Identify which cell holds the provided text, then report its [X, Y] central coordinate. 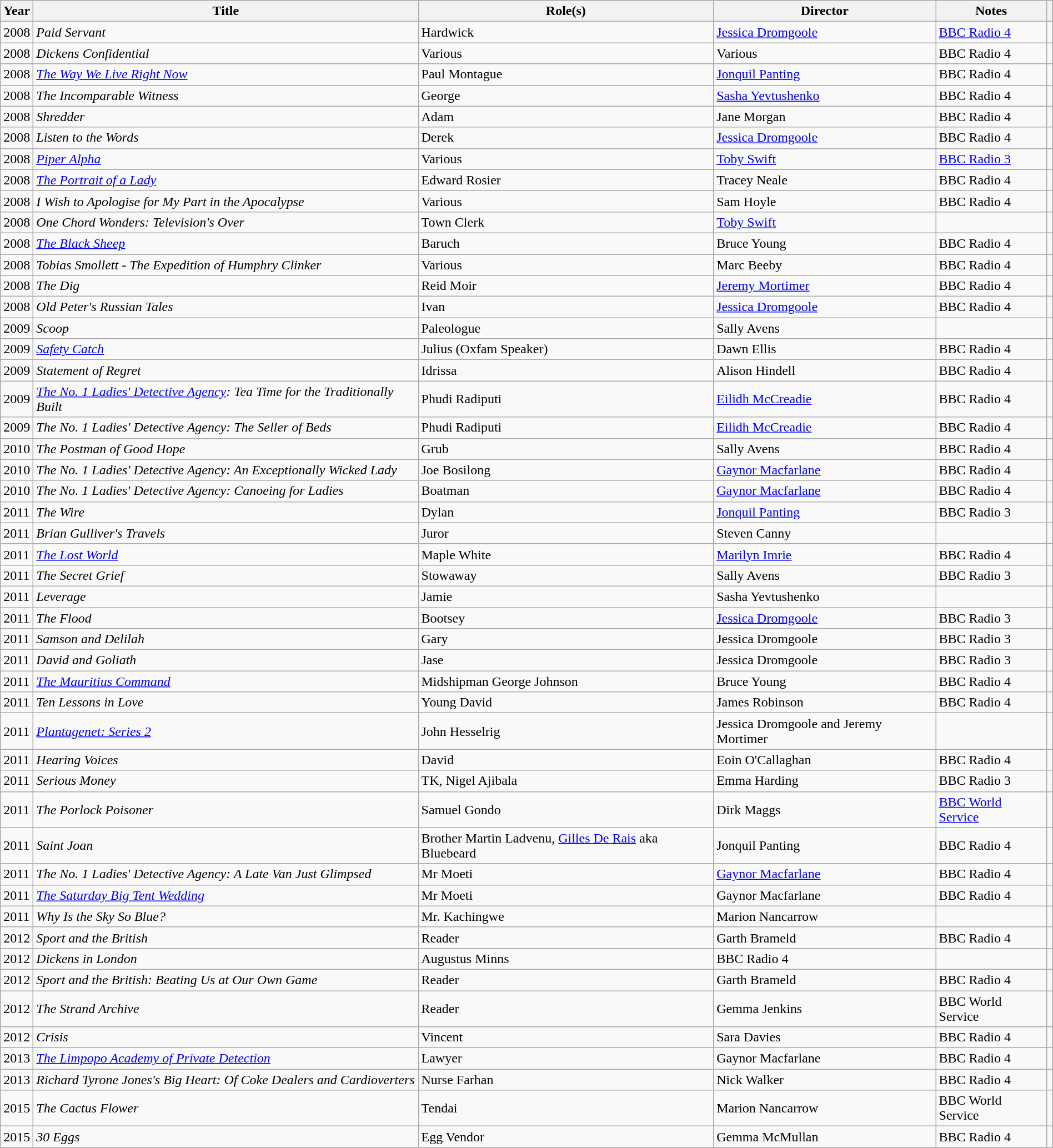
Stowaway [566, 575]
Listen to the Words [225, 138]
The Mauritius Command [225, 681]
Old Peter's Russian Tales [225, 307]
Lawyer [566, 1059]
The Cactus Flower [225, 1109]
Jamie [566, 596]
Midshipman George Johnson [566, 681]
Jane Morgan [825, 117]
One Chord Wonders: Television's Over [225, 222]
The Strand Archive [225, 1009]
Saint Joan [225, 845]
Samuel Gondo [566, 810]
The No. 1 Ladies' Detective Agency: Tea Time for the Traditionally Built [225, 399]
Shredder [225, 117]
Augustus Minns [566, 959]
Gary [566, 639]
Grub [566, 449]
The Way We Live Right Now [225, 74]
Marc Beeby [825, 265]
Young David [566, 703]
The Limpopo Academy of Private Detection [225, 1059]
Title [225, 11]
Ivan [566, 307]
Emma Harding [825, 781]
Leverage [225, 596]
Baruch [566, 243]
The No. 1 Ladies' Detective Agency: The Seller of Beds [225, 428]
Joe Bosilong [566, 470]
Why Is the Sky So Blue? [225, 916]
Gemma McMullan [825, 1137]
Paid Servant [225, 32]
Tobias Smollett - The Expedition of Humphry Clinker [225, 265]
Plantagenet: Series 2 [225, 731]
Paul Montague [566, 74]
Julius (Oxfam Speaker) [566, 349]
Vincent [566, 1037]
Egg Vendor [566, 1137]
The No. 1 Ladies' Detective Agency: Canoeing for Ladies [225, 491]
Alison Hindell [825, 370]
The Incomparable Witness [225, 96]
Tendai [566, 1109]
David [566, 760]
Eoin O'Callaghan [825, 760]
David and Goliath [225, 660]
Paleologue [566, 328]
The Dig [225, 286]
Dylan [566, 512]
Dickens in London [225, 959]
Safety Catch [225, 349]
Year [17, 11]
I Wish to Apologise for My Part in the Apocalypse [225, 201]
Jessica Dromgoole and Jeremy Mortimer [825, 731]
30 Eggs [225, 1137]
The Flood [225, 618]
Director [825, 11]
Marilyn Imrie [825, 554]
The Black Sheep [225, 243]
Brother Martin Ladvenu, Gilles De Rais aka Bluebeard [566, 845]
Steven Canny [825, 533]
Sam Hoyle [825, 201]
James Robinson [825, 703]
Notes [991, 11]
Tracey Neale [825, 180]
Sport and the British: Beating Us at Our Own Game [225, 980]
Hardwick [566, 32]
The Lost World [225, 554]
The No. 1 Ladies' Detective Agency: An Exceptionally Wicked Lady [225, 470]
Maple White [566, 554]
Piper Alpha [225, 159]
Mr. Kachingwe [566, 916]
Derek [566, 138]
Idrissa [566, 370]
Crisis [225, 1037]
Town Clerk [566, 222]
The Postman of Good Hope [225, 449]
George [566, 96]
Juror [566, 533]
The Wire [225, 512]
Role(s) [566, 11]
John Hesselrig [566, 731]
Samson and Delilah [225, 639]
Scoop [225, 328]
Reid Moir [566, 286]
The Portrait of a Lady [225, 180]
Sport and the British [225, 938]
Brian Gulliver's Travels [225, 533]
The No. 1 Ladies' Detective Agency: A Late Van Just Glimpsed [225, 874]
Statement of Regret [225, 370]
Dawn Ellis [825, 349]
Sara Davies [825, 1037]
Gemma Jenkins [825, 1009]
Serious Money [225, 781]
The Porlock Poisoner [225, 810]
Adam [566, 117]
Nick Walker [825, 1080]
Ten Lessons in Love [225, 703]
Edward Rosier [566, 180]
The Saturday Big Tent Wedding [225, 895]
Bootsey [566, 618]
Jeremy Mortimer [825, 286]
The Secret Grief [225, 575]
Jase [566, 660]
Hearing Voices [225, 760]
TK, Nigel Ajibala [566, 781]
Dirk Maggs [825, 810]
Richard Tyrone Jones's Big Heart: Of Coke Dealers and Cardioverters [225, 1080]
Dickens Confidential [225, 53]
Boatman [566, 491]
Nurse Farhan [566, 1080]
